From the cell containing the given text, extract its center point as [x, y] coordinate. 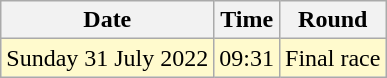
09:31 [247, 58]
Date [108, 20]
Sunday 31 July 2022 [108, 58]
Time [247, 20]
Final race [333, 58]
Round [333, 20]
